Search for the cell housing the specified text and yield its [X, Y] center coordinate. 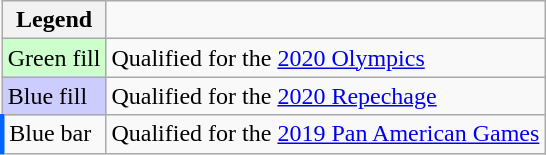
Legend [54, 20]
Qualified for the 2020 Olympics [326, 58]
Blue bar [54, 134]
Blue fill [54, 96]
Green fill [54, 58]
Qualified for the 2020 Repechage [326, 96]
Qualified for the 2019 Pan American Games [326, 134]
